Scan for the cell matching the given text and deliver its (X, Y) coordinate at center. 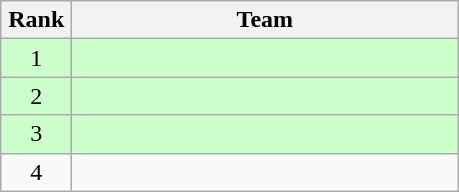
1 (36, 58)
Team (265, 20)
2 (36, 96)
Rank (36, 20)
4 (36, 172)
3 (36, 134)
